Return the (x, y) coordinate for the center point of the cell that contains the specified text.  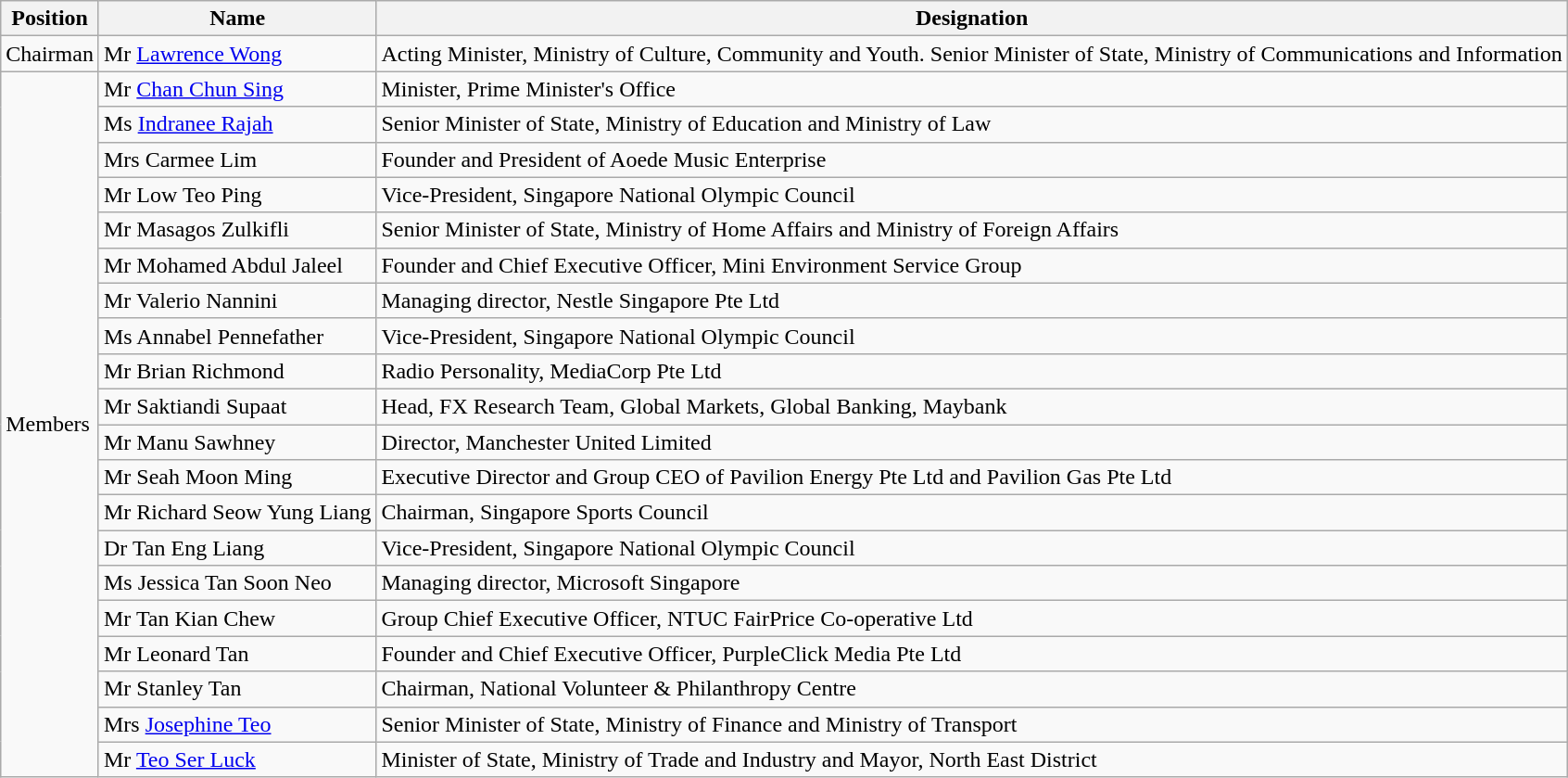
Designation (971, 19)
Mr Mohamed Abdul Jaleel (237, 265)
Position (50, 19)
Minister, Prime Minister's Office (971, 89)
Ms Indranee Rajah (237, 124)
Mr Stanley Tan (237, 689)
Mr Valerio Nannini (237, 300)
Head, FX Research Team, Global Markets, Global Banking, Maybank (971, 406)
Mr Teo Ser Luck (237, 759)
Ms Annabel Pennefather (237, 336)
Mr Seah Moon Ming (237, 478)
Senior Minister of State, Ministry of Home Affairs and Ministry of Foreign Affairs (971, 230)
Dr Tan Eng Liang (237, 548)
Mr Leonard Tan (237, 654)
Director, Manchester United Limited (971, 442)
Mr Masagos Zulkifli (237, 230)
Mr Manu Sawhney (237, 442)
Founder and President of Aoede Music Enterprise (971, 159)
Group Chief Executive Officer, NTUC FairPrice Co-operative Ltd (971, 619)
Members (50, 425)
Chairman (50, 54)
Senior Minister of State, Ministry of Finance and Ministry of Transport (971, 724)
Managing director, Nestle Singapore Pte Ltd (971, 300)
Mr Brian Richmond (237, 371)
Chairman, National Volunteer & Philanthropy Centre (971, 689)
Chairman, Singapore Sports Council (971, 513)
Mr Richard Seow Yung Liang (237, 513)
Senior Minister of State, Ministry of Education and Ministry of Law (971, 124)
Founder and Chief Executive Officer, Mini Environment Service Group (971, 265)
Radio Personality, MediaCorp Pte Ltd (971, 371)
Mrs Josephine Teo (237, 724)
Acting Minister, Ministry of Culture, Community and Youth. Senior Minister of State, Ministry of Communications and Information (971, 54)
Mr Saktiandi Supaat (237, 406)
Mr Chan Chun Sing (237, 89)
Executive Director and Group CEO of Pavilion Energy Pte Ltd and Pavilion Gas Pte Ltd (971, 478)
Founder and Chief Executive Officer, PurpleClick Media Pte Ltd (971, 654)
Mr Tan Kian Chew (237, 619)
Mr Low Teo Ping (237, 195)
Managing director, Microsoft Singapore (971, 583)
Mrs Carmee Lim (237, 159)
Mr Lawrence Wong (237, 54)
Ms Jessica Tan Soon Neo (237, 583)
Name (237, 19)
Minister of State, Ministry of Trade and Industry and Mayor, North East District (971, 759)
